Determine the (x, y) coordinate at the center of the cell enclosing the given text.  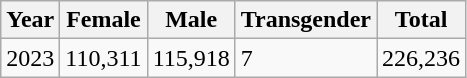
7 (306, 58)
Male (191, 20)
2023 (30, 58)
226,236 (422, 58)
115,918 (191, 58)
Total (422, 20)
Year (30, 20)
Female (104, 20)
110,311 (104, 58)
Transgender (306, 20)
